Capture the cell that displays the provided text and extract its [x, y] central coordinate. 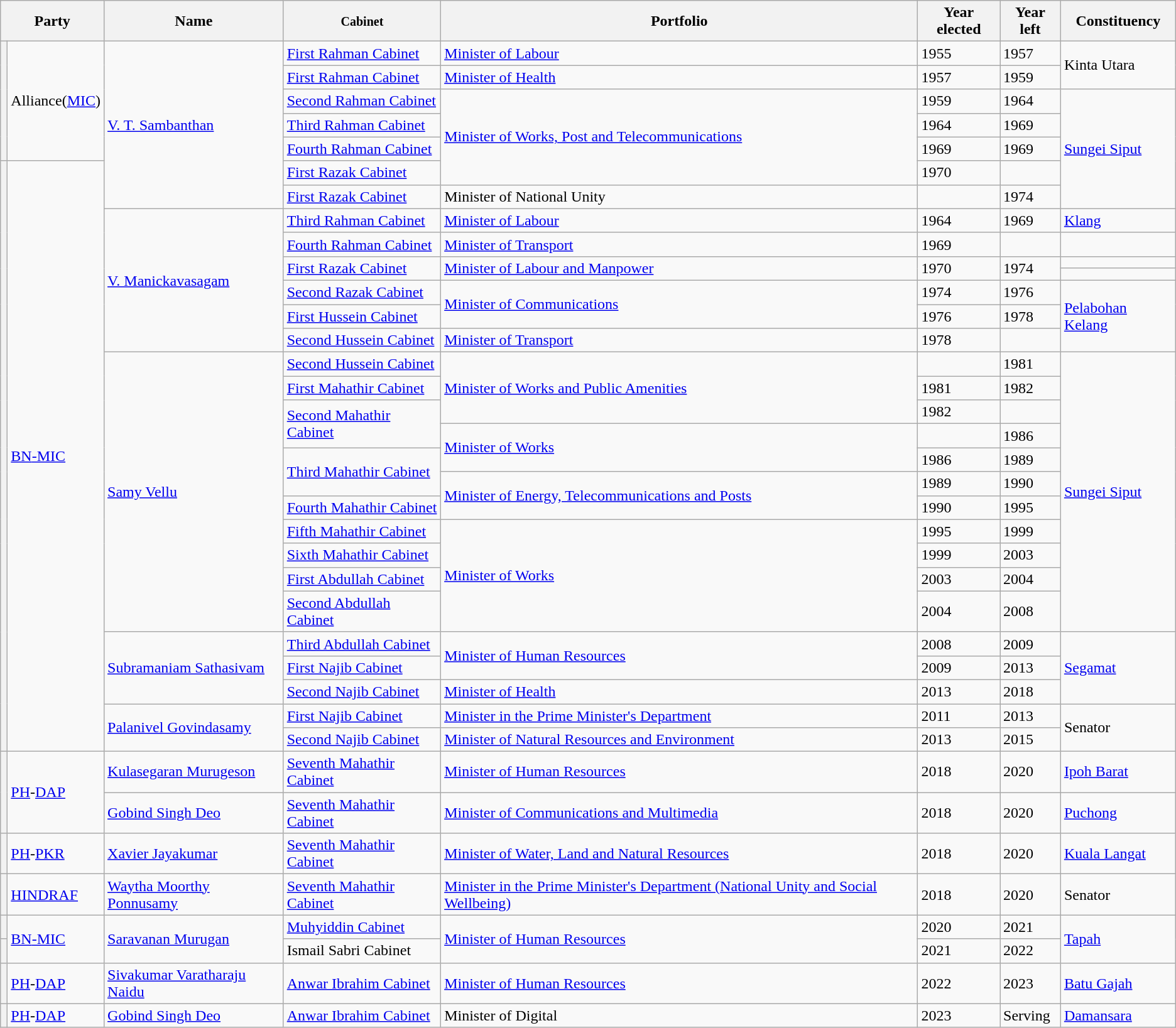
Party [53, 21]
Muhyiddin Cabinet [362, 927]
Third Abdullah Cabinet [362, 644]
Waytha Moorthy Ponnusamy [194, 894]
Second Rahman Cabinet [362, 101]
Serving [1030, 1015]
Minister of Communications and Multimedia [680, 813]
Minister in the Prime Minister's Department (National Unity and Social Wellbeing) [680, 894]
Year left [1030, 21]
Second Abdullah Cabinet [362, 612]
Fifth Mahathir Cabinet [362, 531]
HINDRAF [56, 894]
Pelabohan Kelang [1118, 316]
Year elected [959, 21]
Fourth Mahathir Cabinet [362, 507]
Kuala Langat [1118, 854]
Second Razak Cabinet [362, 292]
Minister of Natural Resources and Environment [680, 740]
Minister of National Unity [680, 197]
Sixth Mahathir Cabinet [362, 555]
Kulasegaran Murugeson [194, 772]
Minister of Water, Land and Natural Resources [680, 854]
Kinta Utara [1118, 65]
Klang [1118, 220]
V. T. Sambanthan [194, 125]
Minister of Works, Post and Telecommunications [680, 137]
Puchong [1118, 813]
1955 [959, 53]
Minister of Digital [680, 1015]
2015 [1030, 740]
Minister of Works and Public Amenities [680, 388]
Batu Gajah [1118, 983]
Minister of Energy, Telecommunications and Posts [680, 495]
Third Mahathir Cabinet [362, 472]
First Abdullah Cabinet [362, 579]
Minister of Labour and Manpower [680, 268]
First Hussein Cabinet [362, 316]
2011 [959, 715]
Tapah [1118, 939]
PH-PKR [56, 854]
Cabinet [362, 21]
Saravanan Murugan [194, 939]
Sivakumar Varatharaju Naidu [194, 983]
Alliance(MIC) [56, 101]
Minister in the Prime Minister's Department [680, 715]
V. Manickavasagam [194, 280]
Xavier Jayakumar [194, 854]
Name [194, 21]
Subramaniam Sathasivam [194, 668]
Palanivel Govindasamy [194, 727]
Damansara [1118, 1015]
Constituency [1118, 21]
Ipoh Barat [1118, 772]
Ismail Sabri Cabinet [362, 951]
Portfolio [680, 21]
Second Mahathir Cabinet [362, 424]
Samy Vellu [194, 492]
Segamat [1118, 668]
First Mahathir Cabinet [362, 388]
Minister of Communications [680, 304]
